Capture the cell that displays the provided text and extract its [x, y] central coordinate. 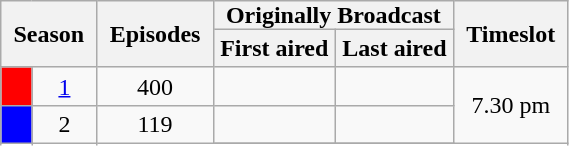
7.30 pm [511, 105]
Season [49, 34]
Originally Broadcast [333, 15]
1 [64, 86]
Timeslot [511, 34]
Last aired [394, 48]
119 [155, 124]
First aired [274, 48]
400 [155, 86]
2 [64, 124]
Episodes [155, 34]
